From the cell containing the given text, extract its center point as [x, y] coordinate. 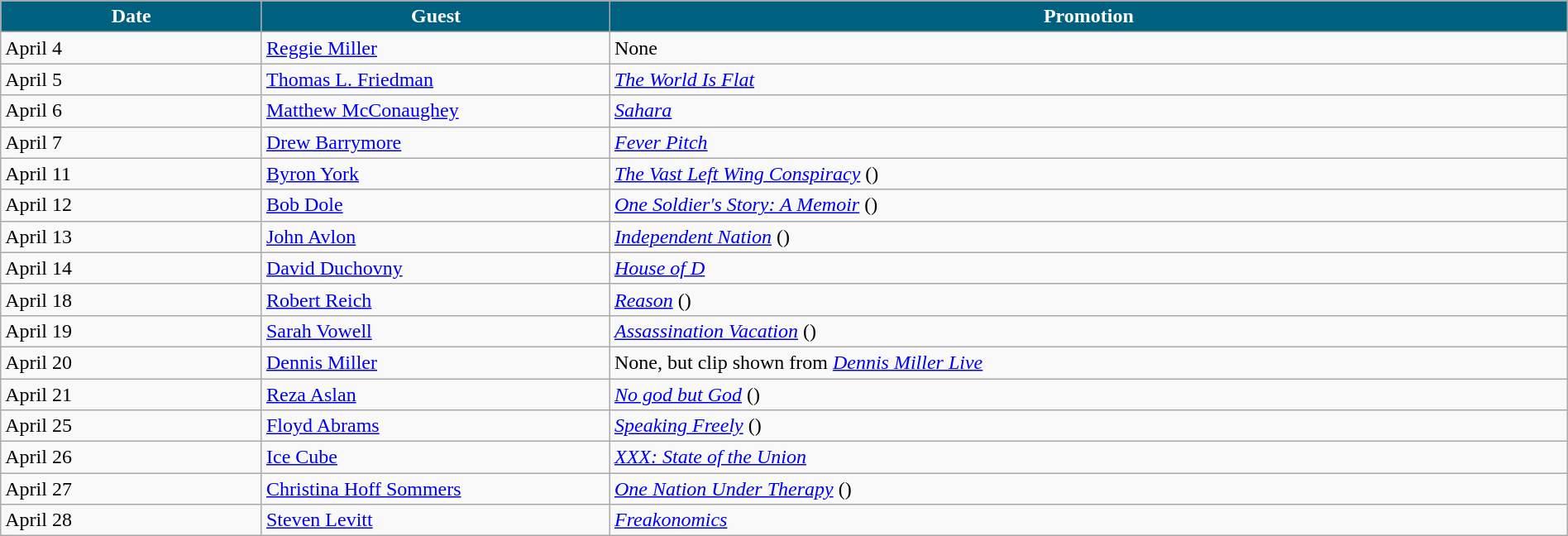
Independent Nation () [1088, 237]
One Nation Under Therapy () [1088, 489]
Date [131, 17]
Sahara [1088, 111]
XXX: State of the Union [1088, 457]
David Duchovny [435, 268]
Guest [435, 17]
Steven Levitt [435, 520]
John Avlon [435, 237]
Fever Pitch [1088, 142]
Reza Aslan [435, 395]
Christina Hoff Sommers [435, 489]
April 5 [131, 79]
House of D [1088, 268]
April 27 [131, 489]
One Soldier's Story: A Memoir () [1088, 205]
None, but clip shown from Dennis Miller Live [1088, 362]
Reggie Miller [435, 48]
April 14 [131, 268]
The Vast Left Wing Conspiracy () [1088, 174]
April 28 [131, 520]
Reason () [1088, 299]
No god but God () [1088, 395]
April 21 [131, 395]
April 11 [131, 174]
Promotion [1088, 17]
April 20 [131, 362]
Bob Dole [435, 205]
Thomas L. Friedman [435, 79]
The World Is Flat [1088, 79]
Sarah Vowell [435, 331]
April 19 [131, 331]
April 12 [131, 205]
Ice Cube [435, 457]
Drew Barrymore [435, 142]
April 4 [131, 48]
Freakonomics [1088, 520]
Speaking Freely () [1088, 426]
None [1088, 48]
April 25 [131, 426]
Assassination Vacation () [1088, 331]
April 6 [131, 111]
April 18 [131, 299]
April 7 [131, 142]
Robert Reich [435, 299]
Byron York [435, 174]
Dennis Miller [435, 362]
April 26 [131, 457]
Matthew McConaughey [435, 111]
April 13 [131, 237]
Floyd Abrams [435, 426]
